Pinpoint the cell where the given text exists, returning its (X, Y) midpoint coordinate. 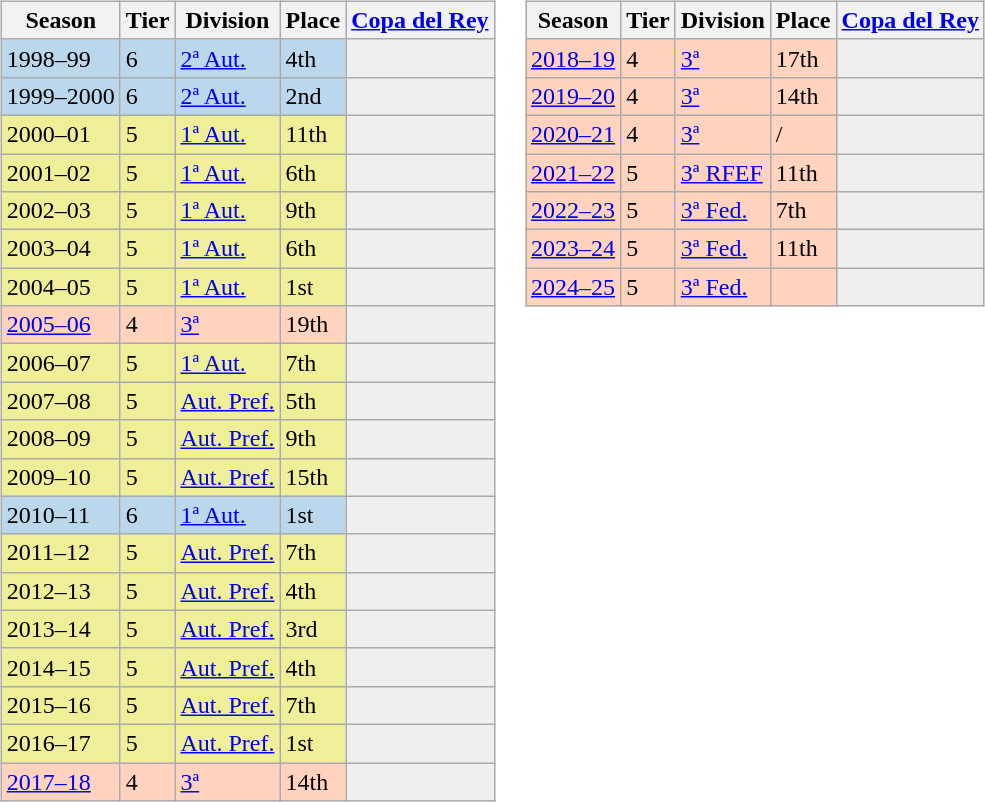
2nd (313, 96)
3rd (313, 629)
19th (313, 325)
2005–06 (60, 325)
2014–15 (60, 667)
2021–22 (574, 173)
1999–2000 (60, 96)
2024–25 (574, 287)
2009–10 (60, 477)
5th (313, 401)
2020–21 (574, 134)
3ª RFEF (722, 173)
2006–07 (60, 363)
2018–19 (574, 58)
17th (803, 58)
/ (803, 134)
2010–11 (60, 515)
2016–17 (60, 743)
2001–02 (60, 173)
2004–05 (60, 287)
2015–16 (60, 705)
2007–08 (60, 401)
2017–18 (60, 781)
2011–12 (60, 553)
2002–03 (60, 211)
15th (313, 477)
2023–24 (574, 249)
2012–13 (60, 591)
2022–23 (574, 211)
2008–09 (60, 439)
2019–20 (574, 96)
2000–01 (60, 134)
2003–04 (60, 249)
1998–99 (60, 58)
2013–14 (60, 629)
